For the text-containing cell, return its midpoint in (X, Y) coordinate format. 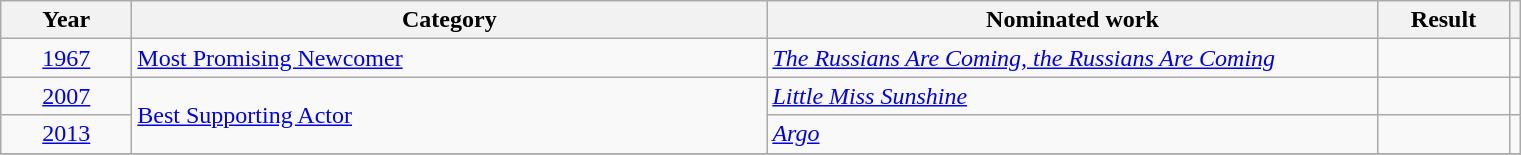
Result (1444, 20)
Best Supporting Actor (450, 115)
Argo (1072, 134)
The Russians Are Coming, the Russians Are Coming (1072, 58)
Category (450, 20)
2013 (66, 134)
Little Miss Sunshine (1072, 96)
Year (66, 20)
1967 (66, 58)
2007 (66, 96)
Nominated work (1072, 20)
Most Promising Newcomer (450, 58)
